Return (x, y) of the center of cell containing provided text 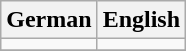
German (49, 20)
English (141, 20)
